Locate the cell with the specified text and output its [X, Y] center coordinate. 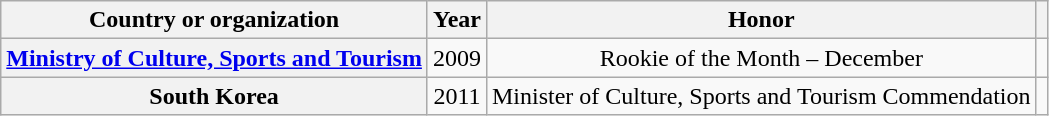
Rookie of the Month – December [761, 58]
South Korea [214, 96]
Country or organization [214, 20]
2011 [456, 96]
Year [456, 20]
Minister of Culture, Sports and Tourism Commendation [761, 96]
Honor [761, 20]
Ministry of Culture, Sports and Tourism [214, 58]
2009 [456, 58]
